Return the [x, y] coordinate for the center point of the cell that contains the specified text.  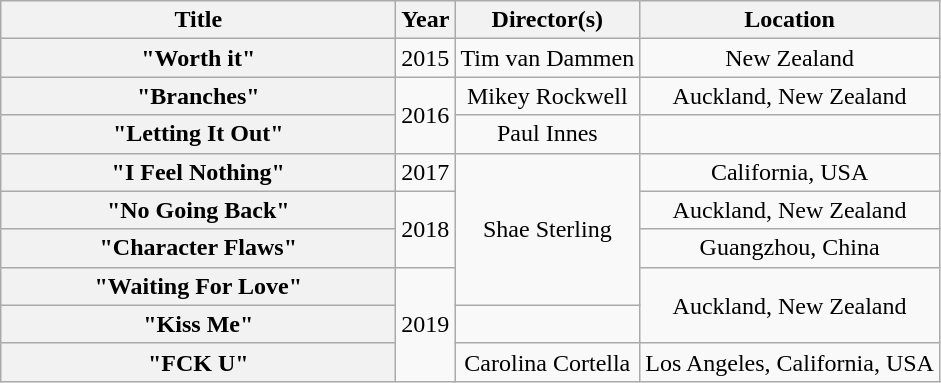
2019 [426, 324]
"FCK U" [198, 362]
California, USA [790, 172]
2017 [426, 172]
Tim van Dammen [548, 58]
New Zealand [790, 58]
"Kiss Me" [198, 324]
Shae Sterling [548, 229]
Director(s) [548, 20]
"Letting It Out" [198, 134]
"Branches" [198, 96]
Guangzhou, China [790, 248]
Location [790, 20]
2016 [426, 115]
"Waiting For Love" [198, 286]
Carolina Cortella [548, 362]
"Worth it" [198, 58]
Year [426, 20]
"Character Flaws" [198, 248]
2018 [426, 229]
"I Feel Nothing" [198, 172]
Paul Innes [548, 134]
Title [198, 20]
2015 [426, 58]
Mikey Rockwell [548, 96]
"No Going Back" [198, 210]
Los Angeles, California, USA [790, 362]
